Identify which cell holds the provided text, then report its (X, Y) central coordinate. 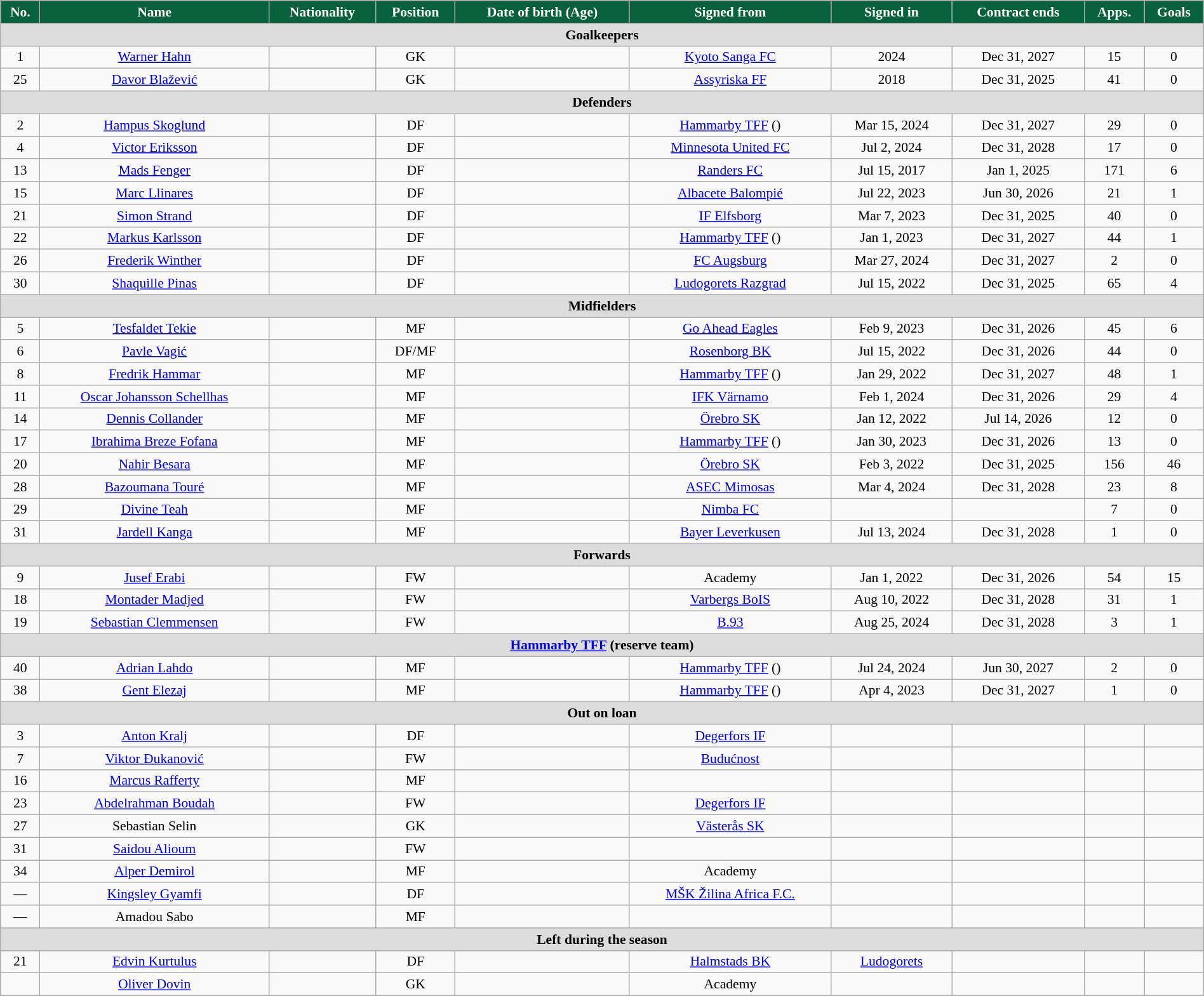
18 (20, 600)
Jan 1, 2022 (892, 578)
26 (20, 261)
Victor Eriksson (154, 148)
34 (20, 872)
27 (20, 827)
Out on loan (602, 714)
Jul 2, 2024 (892, 148)
54 (1114, 578)
Position (415, 12)
Jan 29, 2022 (892, 374)
12 (1114, 419)
Rosenborg BK (730, 352)
DF/MF (415, 352)
Anton Kralj (154, 736)
Hampus Skoglund (154, 125)
19 (20, 623)
Jardell Kanga (154, 533)
38 (20, 691)
Goals (1174, 12)
Kingsley Gyamfi (154, 894)
Ludogorets Razgrad (730, 284)
Jan 30, 2023 (892, 442)
Bazoumana Touré (154, 487)
Abdelrahman Boudah (154, 804)
Date of birth (Age) (542, 12)
14 (20, 419)
Mads Fenger (154, 171)
No. (20, 12)
Midfielders (602, 306)
Tesfaldet Tekie (154, 329)
Davor Blažević (154, 80)
Halmstads BK (730, 962)
Jul 15, 2017 (892, 171)
Mar 15, 2024 (892, 125)
Nahir Besara (154, 465)
9 (20, 578)
Contract ends (1018, 12)
Frederik Winther (154, 261)
Pavle Vagić (154, 352)
Jan 12, 2022 (892, 419)
Marcus Rafferty (154, 781)
Nationality (322, 12)
156 (1114, 465)
MŠK Žilina Africa F.C. (730, 894)
Aug 10, 2022 (892, 600)
Amadou Sabo (154, 917)
2018 (892, 80)
FC Augsburg (730, 261)
Albacete Balompié (730, 193)
Feb 9, 2023 (892, 329)
Jun 30, 2026 (1018, 193)
Jan 1, 2025 (1018, 171)
Fredrik Hammar (154, 374)
Forwards (602, 555)
Shaquille Pinas (154, 284)
Jul 13, 2024 (892, 533)
Jul 22, 2023 (892, 193)
Oscar Johansson Schellhas (154, 397)
Ludogorets (892, 962)
Left during the season (602, 940)
Jusef Erabi (154, 578)
Go Ahead Eagles (730, 329)
B.93 (730, 623)
171 (1114, 171)
Defenders (602, 103)
Minnesota United FC (730, 148)
65 (1114, 284)
Markus Karlsson (154, 238)
Signed in (892, 12)
Jul 14, 2026 (1018, 419)
Mar 4, 2024 (892, 487)
Aug 25, 2024 (892, 623)
Feb 1, 2024 (892, 397)
45 (1114, 329)
Name (154, 12)
Oliver Dovin (154, 985)
11 (20, 397)
Västerås SK (730, 827)
Marc Llinares (154, 193)
2024 (892, 57)
Ibrahima Breze Fofana (154, 442)
41 (1114, 80)
Alper Demirol (154, 872)
5 (20, 329)
ASEC Mimosas (730, 487)
Feb 3, 2022 (892, 465)
Sebastian Selin (154, 827)
Varbergs BoIS (730, 600)
28 (20, 487)
Assyriska FF (730, 80)
Gent Elezaj (154, 691)
Sebastian Clemmensen (154, 623)
16 (20, 781)
22 (20, 238)
Dennis Collander (154, 419)
30 (20, 284)
Jun 30, 2027 (1018, 668)
Jan 1, 2023 (892, 238)
48 (1114, 374)
Goalkeepers (602, 35)
Hammarby TFF (reserve team) (602, 646)
Saidou Alioum (154, 849)
Bayer Leverkusen (730, 533)
25 (20, 80)
Mar 7, 2023 (892, 216)
Divine Teah (154, 510)
Warner Hahn (154, 57)
Signed from (730, 12)
Montader Madjed (154, 600)
Apps. (1114, 12)
Simon Strand (154, 216)
IF Elfsborg (730, 216)
Jul 24, 2024 (892, 668)
Apr 4, 2023 (892, 691)
Mar 27, 2024 (892, 261)
Viktor Đukanović (154, 759)
46 (1174, 465)
Edvin Kurtulus (154, 962)
Adrian Lahdo (154, 668)
Randers FC (730, 171)
20 (20, 465)
Nimba FC (730, 510)
Kyoto Sanga FC (730, 57)
IFK Värnamo (730, 397)
Budućnost (730, 759)
